From the cell containing the given text, extract its center point as (x, y) coordinate. 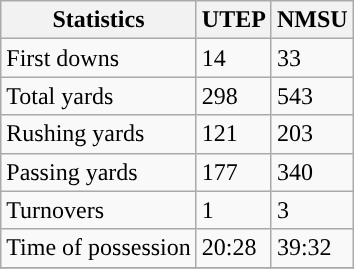
14 (234, 58)
Total yards (99, 96)
Turnovers (99, 210)
177 (234, 172)
UTEP (234, 20)
121 (234, 134)
20:28 (234, 248)
39:32 (312, 248)
Rushing yards (99, 134)
First downs (99, 58)
NMSU (312, 20)
1 (234, 210)
Time of possession (99, 248)
3 (312, 210)
Statistics (99, 20)
340 (312, 172)
33 (312, 58)
203 (312, 134)
Passing yards (99, 172)
543 (312, 96)
298 (234, 96)
